From the cell containing the given text, extract its center point as [x, y] coordinate. 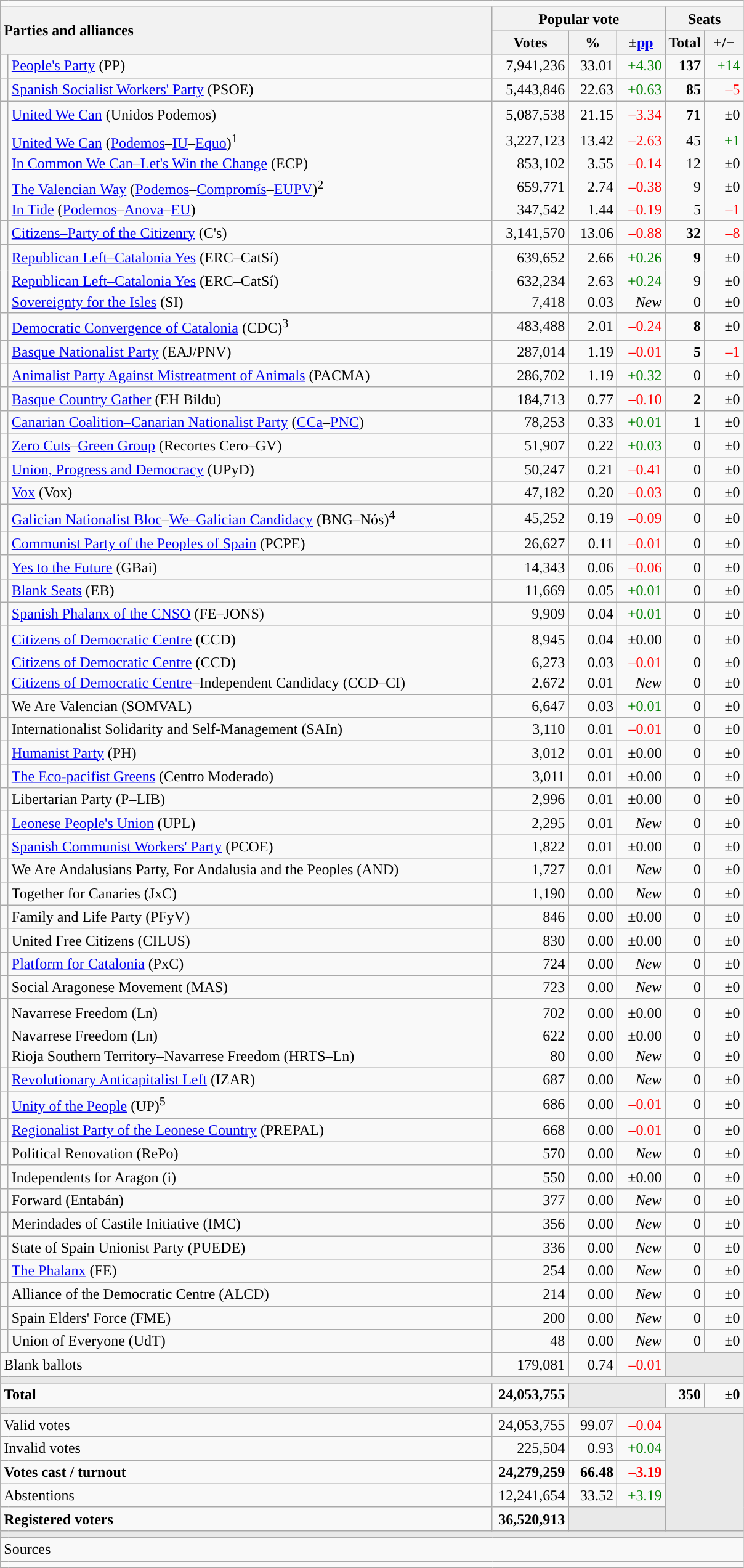
45,252 [530, 519]
3,227,123 [530, 140]
80 [530, 1057]
Parties and alliances [246, 31]
24,279,259 [530, 1472]
483,488 [530, 327]
0.77 [592, 399]
–0.09 [641, 519]
Forward (Entabán) [250, 1200]
1,822 [530, 847]
13.42 [592, 140]
12 [685, 164]
Unity of the People (UP)5 [250, 1105]
Yes to the Future (GBai) [250, 567]
Social Aragonese Movement (MAS) [250, 987]
723 [530, 987]
347,542 [530, 210]
United We Can (Unidos Podemos) [250, 115]
36,520,913 [530, 1519]
+0.26 [641, 258]
377 [530, 1200]
+0.24 [641, 282]
Union, Progress and Democracy (UPyD) [250, 469]
Communist Party of the Peoples of Spain (PCPE) [250, 543]
The Eco-pacifist Greens (Centro Moderado) [250, 776]
Humanist Party (PH) [250, 753]
254 [530, 1271]
2,996 [530, 800]
702 [530, 1012]
0.06 [592, 567]
+4.30 [641, 66]
3.55 [592, 164]
2,672 [530, 683]
71 [685, 115]
Blank Seats (EB) [250, 590]
We Are Andalusians Party, For Andalusia and the Peoples (AND) [250, 870]
0.93 [592, 1448]
33.01 [592, 66]
12,241,654 [530, 1495]
% [592, 43]
Spanish Communist Workers' Party (PCOE) [250, 847]
Platform for Catalonia (PxC) [250, 964]
+0.32 [641, 375]
Basque Country Gather (EH Bildu) [250, 399]
687 [530, 1079]
26,627 [530, 543]
51,907 [530, 445]
2.74 [592, 187]
Basque Nationalist Party (EAJ/PNV) [250, 352]
Valid votes [246, 1425]
We Are Valencian (SOMVAL) [250, 706]
336 [530, 1248]
People's Party (PP) [250, 66]
3,141,570 [530, 232]
350 [685, 1395]
–0.14 [641, 164]
137 [685, 66]
47,182 [530, 493]
32 [685, 232]
286,702 [530, 375]
0.22 [592, 445]
66.48 [592, 1472]
+0.04 [641, 1448]
3,011 [530, 776]
1 [685, 422]
Independents for Aragon (i) [250, 1177]
Blank ballots [246, 1365]
Sources [372, 1549]
±pp [641, 43]
+3.19 [641, 1495]
21.15 [592, 115]
2 [685, 399]
Alliance of the Democratic Centre (ALCD) [250, 1294]
5,443,846 [530, 89]
State of Spain Unionist Party (PUEDE) [250, 1248]
Votes cast / turnout [246, 1472]
14,343 [530, 567]
Internationalist Solidarity and Self-Management (SAIn) [250, 729]
Abstentions [246, 1495]
853,102 [530, 164]
78,253 [530, 422]
1,190 [530, 893]
2.66 [592, 258]
668 [530, 1130]
632,234 [530, 282]
570 [530, 1153]
–0.24 [641, 327]
33.52 [592, 1495]
1.44 [592, 210]
48 [530, 1341]
+1 [724, 140]
Union of Everyone (UdT) [250, 1341]
0.19 [592, 519]
–0.06 [641, 567]
11,669 [530, 590]
–5 [724, 89]
Democratic Convergence of Catalonia (CDC)3 [250, 327]
Political Renovation (RePo) [250, 1153]
724 [530, 964]
Rioja Southern Territory–Navarrese Freedom (HRTS–Ln) [250, 1057]
0.11 [592, 543]
3,110 [530, 729]
846 [530, 917]
Popular vote [579, 19]
Votes [530, 43]
0.21 [592, 469]
–0.10 [641, 399]
214 [530, 1294]
639,652 [530, 258]
–0.19 [641, 210]
Seats [705, 19]
2.01 [592, 327]
2,295 [530, 823]
200 [530, 1318]
Galician Nationalist Bloc–We–Galician Candidacy (BNG–Nós)4 [250, 519]
Revolutionary Anticapitalist Left (IZAR) [250, 1079]
–0.38 [641, 187]
45 [685, 140]
Registered voters [246, 1519]
9,909 [530, 614]
–3.19 [641, 1472]
Sovereignty for the Isles (SI) [250, 302]
Animalist Party Against Mistreatment of Animals (PACMA) [250, 375]
99.07 [592, 1425]
0.74 [592, 1365]
+14 [724, 66]
Spain Elders' Force (FME) [250, 1318]
–8 [724, 232]
179,081 [530, 1365]
Canarian Coalition–Canarian Nationalist Party (CCa–PNC) [250, 422]
7,418 [530, 302]
8,945 [530, 638]
United Free Citizens (CILUS) [250, 940]
Citizens–Party of the Citizenry (C's) [250, 232]
6,647 [530, 706]
2.63 [592, 282]
In Tide (Podemos–Anova–EU) [250, 210]
622 [530, 1036]
287,014 [530, 352]
6,273 [530, 663]
659,771 [530, 187]
686 [530, 1105]
–2.63 [641, 140]
–0.03 [641, 493]
+0.03 [641, 445]
7,941,236 [530, 66]
Family and Life Party (PFyV) [250, 917]
The Phalanx (FE) [250, 1271]
United We Can (Podemos–IU–Equo)1 [250, 140]
–0.88 [641, 232]
225,504 [530, 1448]
Together for Canaries (JxC) [250, 893]
356 [530, 1224]
8 [685, 327]
5,087,538 [530, 115]
830 [530, 940]
184,713 [530, 399]
0.33 [592, 422]
85 [685, 89]
Citizens of Democratic Centre–Independent Candidacy (CCD–CI) [250, 683]
+0.63 [641, 89]
1,727 [530, 870]
13.06 [592, 232]
Regionalist Party of the Leonese Country (PREPAL) [250, 1130]
Libertarian Party (P–LIB) [250, 800]
Merindades of Castile Initiative (IMC) [250, 1224]
Zero Cuts–Green Group (Recortes Cero–GV) [250, 445]
0.20 [592, 493]
Leonese People's Union (UPL) [250, 823]
In Common We Can–Let's Win the Change (ECP) [250, 164]
Spanish Phalanx of the CNSO (FE–JONS) [250, 614]
+/− [724, 43]
–0.41 [641, 469]
–0.04 [641, 1425]
Vox (Vox) [250, 493]
–3.34 [641, 115]
0.05 [592, 590]
The Valencian Way (Podemos–Compromís–EUPV)2 [250, 187]
550 [530, 1177]
50,247 [530, 469]
3,012 [530, 753]
Spanish Socialist Workers' Party (PSOE) [250, 89]
Invalid votes [246, 1448]
22.63 [592, 89]
